Pinpoint the cell where the given text exists, returning its [X, Y] midpoint coordinate. 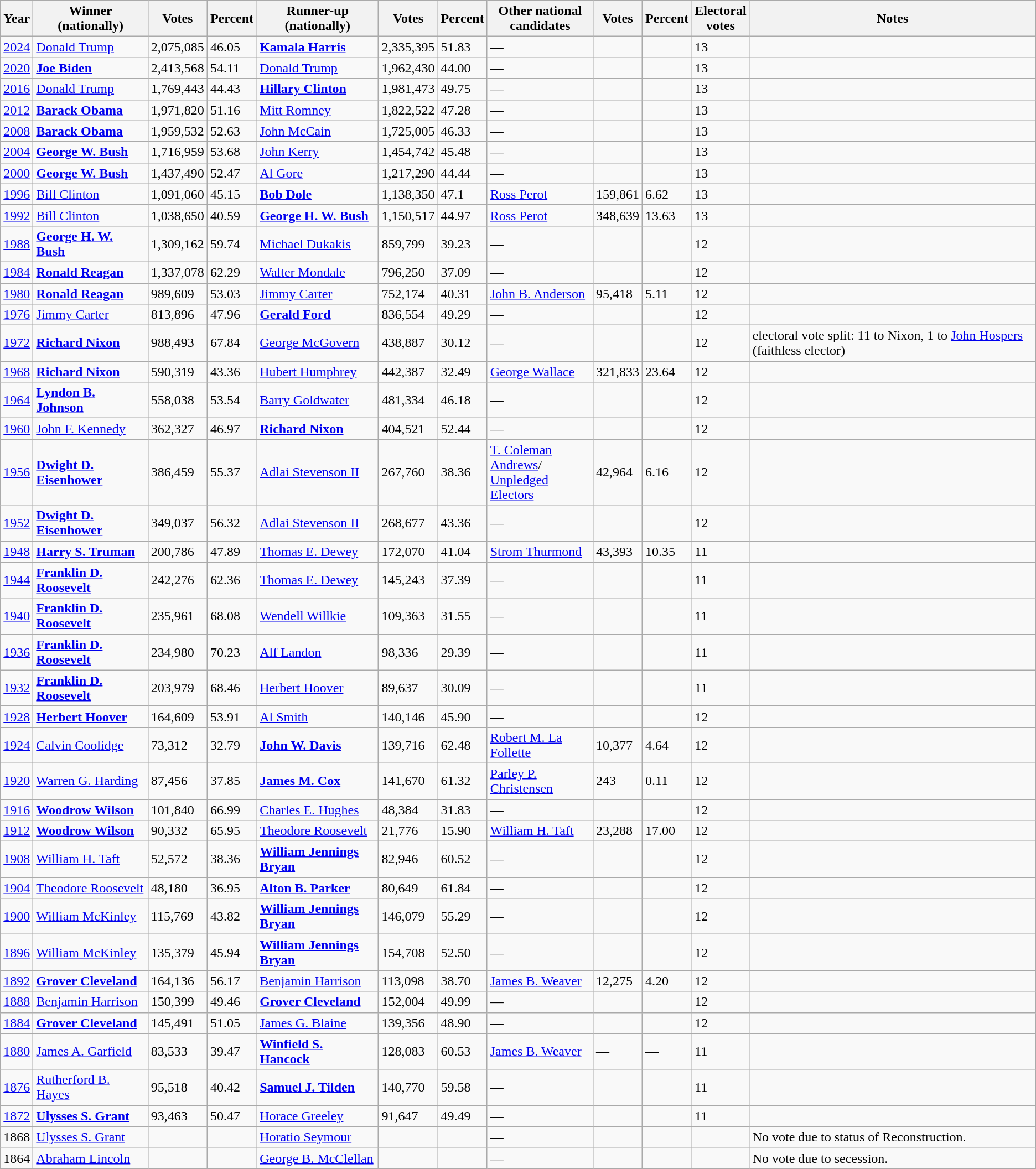
Abraham Lincoln [91, 1158]
362,327 [177, 429]
95,518 [177, 1088]
989,609 [177, 294]
66.99 [231, 809]
109,363 [408, 616]
796,250 [408, 272]
47.28 [463, 110]
82,946 [408, 860]
235,961 [177, 616]
68.08 [231, 616]
135,379 [177, 953]
0.11 [667, 781]
49.99 [463, 1002]
Al Gore [318, 173]
53.68 [231, 152]
988,493 [177, 343]
13.63 [667, 215]
51.16 [231, 110]
46.97 [231, 429]
John McCain [318, 131]
2016 [17, 89]
47.1 [463, 194]
243 [618, 781]
267,760 [408, 472]
2,335,395 [408, 47]
1956 [17, 472]
1904 [17, 888]
Horatio Seymour [318, 1137]
32.49 [463, 372]
Samuel J. Tilden [318, 1088]
752,174 [408, 294]
46.18 [463, 401]
James M. Cox [318, 781]
49.46 [231, 1002]
59.74 [231, 243]
Year [17, 19]
Alton B. Parker [318, 888]
23.64 [667, 372]
51.83 [463, 47]
1892 [17, 981]
150,399 [177, 1002]
15.90 [463, 831]
1,981,473 [408, 89]
No vote due to secession. [892, 1158]
45.90 [463, 716]
90,332 [177, 831]
10.35 [667, 552]
80,649 [408, 888]
159,861 [618, 194]
John W. Davis [318, 745]
62.29 [231, 272]
Lyndon B. Johnson [91, 401]
George Wallace [540, 372]
Hillary Clinton [318, 89]
1932 [17, 688]
1,217,290 [408, 173]
30.12 [463, 343]
60.52 [463, 860]
No vote due to status of Reconstruction. [892, 1137]
5.11 [667, 294]
Horace Greeley [318, 1116]
386,459 [177, 472]
1880 [17, 1051]
23,288 [618, 831]
Notes [892, 19]
32.79 [231, 745]
Michael Dukakis [318, 243]
1896 [17, 953]
46.05 [231, 47]
1,769,443 [177, 89]
47.89 [231, 552]
1,150,517 [408, 215]
1984 [17, 272]
93,463 [177, 1116]
Alf Landon [318, 652]
4.20 [667, 981]
59.58 [463, 1088]
1968 [17, 372]
73,312 [177, 745]
53.03 [231, 294]
Strom Thurmond [540, 552]
45.15 [231, 194]
1,038,650 [177, 215]
558,038 [177, 401]
39.47 [231, 1051]
Charles E. Hughes [318, 809]
438,887 [408, 343]
Calvin Coolidge [91, 745]
42,964 [618, 472]
2,075,085 [177, 47]
Harry S. Truman [91, 552]
1,822,522 [408, 110]
37.85 [231, 781]
2000 [17, 173]
43.82 [231, 916]
62.48 [463, 745]
242,276 [177, 580]
234,980 [177, 652]
54.11 [231, 68]
1884 [17, 1023]
Bob Dole [318, 194]
6.62 [667, 194]
52.63 [231, 131]
James A. Garfield [91, 1051]
Mitt Romney [318, 110]
1972 [17, 343]
37.09 [463, 272]
91,647 [408, 1116]
Warren G. Harding [91, 781]
141,670 [408, 781]
49.49 [463, 1116]
1952 [17, 523]
65.95 [231, 831]
1888 [17, 1002]
164,609 [177, 716]
172,070 [408, 552]
6.16 [667, 472]
43,393 [618, 552]
115,769 [177, 916]
1992 [17, 215]
53.54 [231, 401]
10,377 [618, 745]
Parley P. Christensen [540, 781]
James G. Blaine [318, 1023]
1,337,078 [177, 272]
37.39 [463, 580]
44.97 [463, 215]
John F. Kennedy [91, 429]
53.91 [231, 716]
Electoralvotes [721, 19]
48,180 [177, 888]
61.84 [463, 888]
1976 [17, 315]
George McGovern [318, 343]
John Kerry [318, 152]
Barry Goldwater [318, 401]
45.48 [463, 152]
Joe Biden [91, 68]
87,456 [177, 781]
38.70 [463, 981]
Winner (nationally) [91, 19]
859,799 [408, 243]
Wendell Willkie [318, 616]
Runner-up (nationally) [318, 19]
52.47 [231, 173]
Other nationalcandidates [540, 19]
29.39 [463, 652]
52.44 [463, 429]
70.23 [231, 652]
Walter Mondale [318, 272]
1944 [17, 580]
1924 [17, 745]
52,572 [177, 860]
Winfield S. Hancock [318, 1051]
31.55 [463, 616]
1,437,490 [177, 173]
404,521 [408, 429]
442,387 [408, 372]
139,356 [408, 1023]
113,098 [408, 981]
12,275 [618, 981]
154,708 [408, 953]
1868 [17, 1137]
61.32 [463, 781]
1988 [17, 243]
45.94 [231, 953]
48,384 [408, 809]
1,454,742 [408, 152]
152,004 [408, 1002]
83,533 [177, 1051]
2,413,568 [177, 68]
1960 [17, 429]
1996 [17, 194]
140,770 [408, 1088]
40.42 [231, 1088]
Rutherford B. Hayes [91, 1088]
50.47 [231, 1116]
40.59 [231, 215]
55.29 [463, 916]
1,138,350 [408, 194]
1980 [17, 294]
203,979 [177, 688]
95,418 [618, 294]
Kamala Harris [318, 47]
2012 [17, 110]
44.00 [463, 68]
1920 [17, 781]
128,083 [408, 1051]
1,091,060 [177, 194]
1912 [17, 831]
1,959,532 [177, 131]
1900 [17, 916]
1,962,430 [408, 68]
30.09 [463, 688]
836,554 [408, 315]
1864 [17, 1158]
268,677 [408, 523]
1,725,005 [408, 131]
1872 [17, 1116]
George B. McClellan [318, 1158]
44.44 [463, 173]
2008 [17, 131]
Al Smith [318, 716]
55.37 [231, 472]
56.17 [231, 981]
Gerald Ford [318, 315]
62.36 [231, 580]
1928 [17, 716]
67.84 [231, 343]
101,840 [177, 809]
348,639 [618, 215]
146,079 [408, 916]
140,146 [408, 716]
1948 [17, 552]
41.04 [463, 552]
2020 [17, 68]
481,334 [408, 401]
56.32 [231, 523]
98,336 [408, 652]
200,786 [177, 552]
Robert M. La Follette [540, 745]
47.96 [231, 315]
48.90 [463, 1023]
36.95 [231, 888]
145,491 [177, 1023]
1940 [17, 616]
813,896 [177, 315]
145,243 [408, 580]
1908 [17, 860]
349,037 [177, 523]
John B. Anderson [540, 294]
T. Coleman Andrews/Unpledged Electors [540, 472]
321,833 [618, 372]
Hubert Humphrey [318, 372]
electoral vote split: 11 to Nixon, 1 to John Hospers (faithless elector) [892, 343]
139,716 [408, 745]
590,319 [177, 372]
49.75 [463, 89]
1,309,162 [177, 243]
2004 [17, 152]
60.53 [463, 1051]
17.00 [667, 831]
21,776 [408, 831]
31.83 [463, 809]
68.46 [231, 688]
89,637 [408, 688]
1964 [17, 401]
51.05 [231, 1023]
44.43 [231, 89]
1,971,820 [177, 110]
39.23 [463, 243]
40.31 [463, 294]
1,716,959 [177, 152]
4.64 [667, 745]
46.33 [463, 131]
52.50 [463, 953]
164,136 [177, 981]
1916 [17, 809]
2024 [17, 47]
1936 [17, 652]
1876 [17, 1088]
49.29 [463, 315]
